Provide the [X, Y] coordinate of the cell's center where the given text is located.  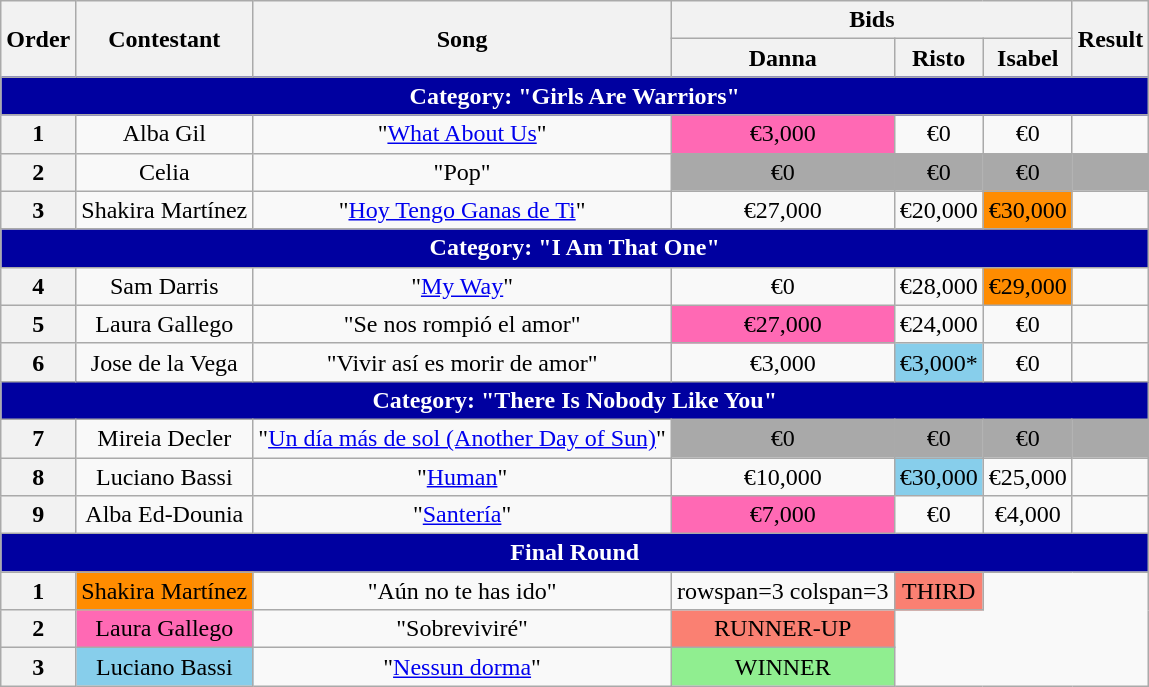
Category: "Girls Are Warriors" [575, 96]
"Sobreviviré" [462, 629]
rowspan=3 colspan=3 [782, 591]
Alba Gil [164, 134]
"What About Us" [462, 134]
Final Round [575, 553]
Alba Ed-Dounia [164, 515]
€20,000 [938, 210]
"Se nos rompió el amor" [462, 324]
5 [38, 324]
Risto [938, 58]
"Nessun dorma" [462, 667]
Bids [872, 20]
Danna [782, 58]
€25,000 [1028, 477]
Category: "There Is Nobody Like You" [575, 400]
Mireia Decler [164, 438]
"Un día más de sol (Another Day of Sun)" [462, 438]
€24,000 [938, 324]
€28,000 [938, 286]
€29,000 [1028, 286]
WINNER [782, 667]
7 [38, 438]
THIRD [938, 591]
"Vivir así es morir de amor" [462, 362]
4 [38, 286]
Celia [164, 172]
"Santería" [462, 515]
"Human" [462, 477]
Song [462, 39]
"Hoy Tengo Ganas de Ti" [462, 210]
Result [1110, 39]
€3,000* [938, 362]
€10,000 [782, 477]
Category: "I Am That One" [575, 248]
RUNNER-UP [782, 629]
€4,000 [1028, 515]
"Pop" [462, 172]
Isabel [1028, 58]
"My Way" [462, 286]
Contestant [164, 39]
Jose de la Vega [164, 362]
8 [38, 477]
9 [38, 515]
"Aún no te has ido" [462, 591]
6 [38, 362]
€7,000 [782, 515]
Order [38, 39]
Sam Darris [164, 286]
